Provide the (X, Y) coordinate of the cell's center where the given text is located.  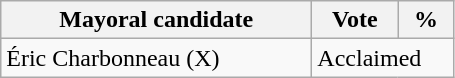
Éric Charbonneau (X) (156, 58)
% (426, 20)
Vote (355, 20)
Mayoral candidate (156, 20)
Acclaimed (383, 58)
